Pinpoint the cell where the given text exists, returning its [x, y] midpoint coordinate. 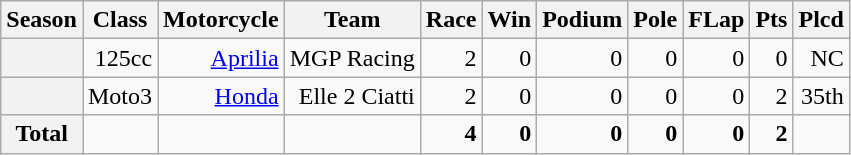
Pole [656, 20]
NC [821, 58]
Pts [772, 20]
Honda [222, 96]
Plcd [821, 20]
Moto3 [120, 96]
4 [451, 134]
Elle 2 Ciatti [352, 96]
Season [42, 20]
Race [451, 20]
Total [42, 134]
Podium [582, 20]
125cc [120, 58]
Aprilia [222, 58]
35th [821, 96]
FLap [716, 20]
Team [352, 20]
Class [120, 20]
MGP Racing [352, 58]
Win [510, 20]
Motorcycle [222, 20]
